Locate the cell with the specified text and output its [X, Y] center coordinate. 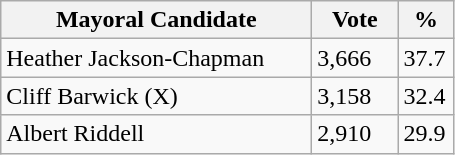
Heather Jackson-Chapman [156, 58]
32.4 [426, 96]
3,666 [355, 58]
2,910 [355, 134]
Cliff Barwick (X) [156, 96]
Vote [355, 20]
Mayoral Candidate [156, 20]
Albert Riddell [156, 134]
29.9 [426, 134]
3,158 [355, 96]
37.7 [426, 58]
% [426, 20]
